Scan for the cell matching the given text and deliver its (X, Y) coordinate at center. 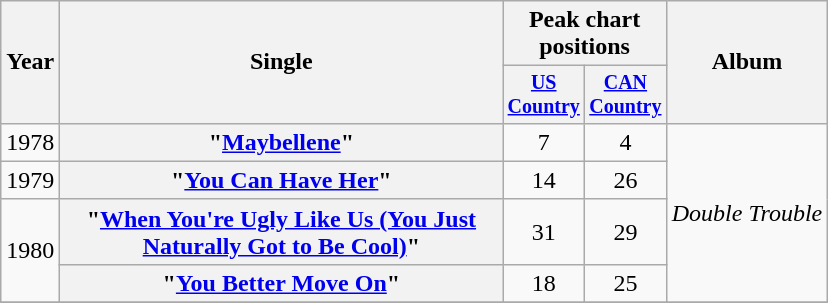
14 (544, 180)
31 (544, 232)
1978 (30, 142)
25 (626, 283)
"When You're Ugly Like Us (You Just Naturally Got to Be Cool)" (282, 232)
26 (626, 180)
"You Better Move On" (282, 283)
1979 (30, 180)
Double Trouble (747, 212)
Peak chartpositions (584, 34)
4 (626, 142)
"Maybellene" (282, 142)
CAN Country (626, 94)
7 (544, 142)
US Country (544, 94)
Single (282, 62)
29 (626, 232)
1980 (30, 250)
Album (747, 62)
18 (544, 283)
Year (30, 62)
"You Can Have Her" (282, 180)
